Capture the cell that displays the provided text and extract its [x, y] central coordinate. 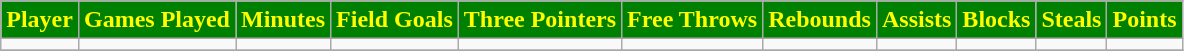
Games Played [156, 20]
Player [40, 20]
Blocks [996, 20]
Three Pointers [540, 20]
Points [1144, 20]
Minutes [284, 20]
Assists [916, 20]
Free Throws [692, 20]
Field Goals [395, 20]
Steals [1072, 20]
Rebounds [820, 20]
